Search for the cell housing the specified text and yield its [X, Y] center coordinate. 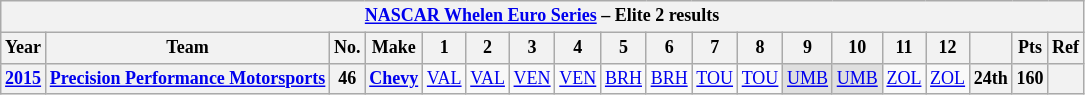
Year [24, 48]
6 [669, 48]
1 [444, 48]
Make [394, 48]
12 [948, 48]
NASCAR Whelen Euro Series – Elite 2 results [542, 16]
Ref [1066, 48]
Chevy [394, 78]
11 [904, 48]
Pts [1030, 48]
9 [808, 48]
No. [348, 48]
24th [990, 78]
Precision Performance Motorsports [187, 78]
2015 [24, 78]
3 [532, 48]
4 [578, 48]
5 [624, 48]
46 [348, 78]
10 [857, 48]
7 [714, 48]
Team [187, 48]
2 [488, 48]
8 [760, 48]
160 [1030, 78]
